Scan for the cell matching the given text and deliver its [x, y] coordinate at center. 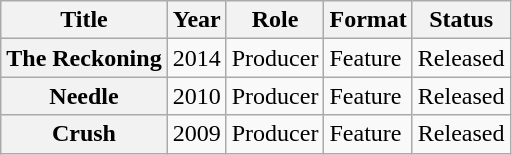
Role [275, 20]
The Reckoning [84, 58]
Status [461, 20]
Crush [84, 134]
Year [196, 20]
Title [84, 20]
2014 [196, 58]
2009 [196, 134]
2010 [196, 96]
Needle [84, 96]
Format [368, 20]
